Capture the cell that displays the provided text and extract its [x, y] central coordinate. 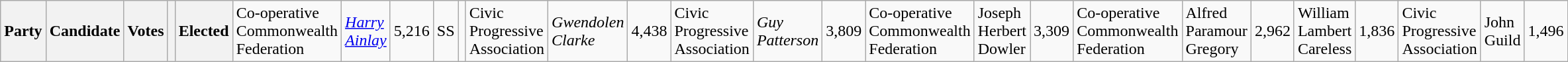
William Lambert Careless [1324, 31]
Guy Patterson [787, 31]
3,809 [844, 31]
Joseph Herbert Dowler [1002, 31]
Gwendolen Clarke [588, 31]
1,836 [1377, 31]
5,216 [412, 31]
Elected [204, 31]
4,438 [649, 31]
SS [446, 31]
Candidate [85, 31]
3,309 [1052, 31]
Votes [146, 31]
Harry Ainlay [366, 31]
Alfred Paramour Gregory [1216, 31]
2,962 [1273, 31]
John Guild [1502, 31]
1,496 [1545, 31]
Party [23, 31]
